Find where the given text appears and provide that cell's center as [X, Y] coordinate. 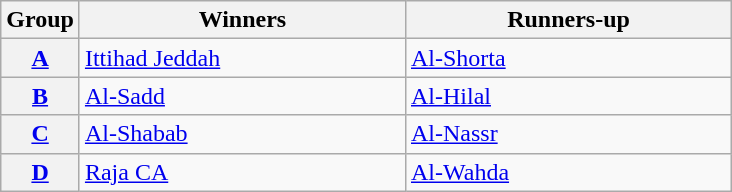
Raja CA [242, 172]
B [40, 96]
Al-Sadd [242, 96]
Al-Shabab [242, 134]
A [40, 58]
Al-Shorta [568, 58]
Runners-up [568, 20]
D [40, 172]
Al-Nassr [568, 134]
Al-Hilal [568, 96]
Ittihad Jeddah [242, 58]
Al-Wahda [568, 172]
C [40, 134]
Winners [242, 20]
Group [40, 20]
